Return the (X, Y) coordinate for the center point of the cell that contains the specified text.  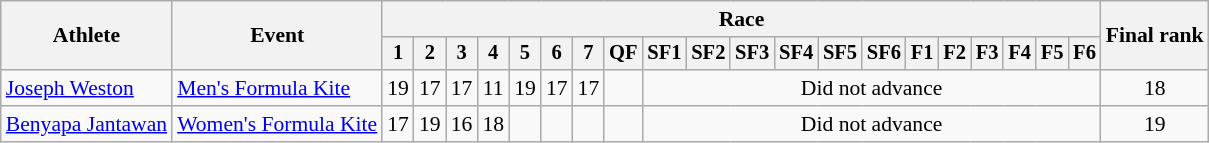
6 (557, 54)
3 (462, 54)
F5 (1052, 54)
11 (493, 88)
Final rank (1155, 36)
F1 (922, 54)
F2 (954, 54)
7 (589, 54)
Athlete (86, 36)
Joseph Weston (86, 88)
F3 (987, 54)
SF5 (840, 54)
Women's Formula Kite (277, 124)
SF4 (796, 54)
Benyapa Jantawan (86, 124)
SF1 (664, 54)
QF (623, 54)
F6 (1084, 54)
Event (277, 36)
SF2 (708, 54)
2 (430, 54)
Race (741, 19)
1 (398, 54)
16 (462, 124)
Men's Formula Kite (277, 88)
SF3 (752, 54)
SF6 (884, 54)
F4 (1019, 54)
4 (493, 54)
5 (525, 54)
